Capture the cell that displays the provided text and extract its [X, Y] central coordinate. 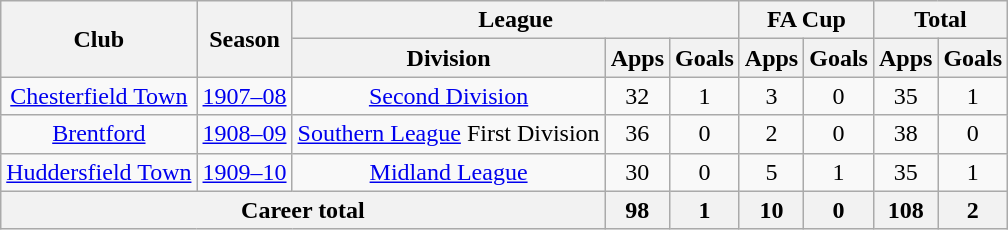
Club [99, 39]
1909–10 [244, 172]
Chesterfield Town [99, 96]
1908–09 [244, 134]
30 [637, 172]
36 [637, 134]
Southern League First Division [448, 134]
3 [771, 96]
98 [637, 210]
Division [448, 58]
Second Division [448, 96]
38 [905, 134]
Total [940, 20]
Season [244, 39]
Huddersfield Town [99, 172]
32 [637, 96]
FA Cup [806, 20]
Career total [303, 210]
1907–08 [244, 96]
League [516, 20]
5 [771, 172]
Midland League [448, 172]
108 [905, 210]
Brentford [99, 134]
10 [771, 210]
